Locate the cell with the specified text and output its [X, Y] center coordinate. 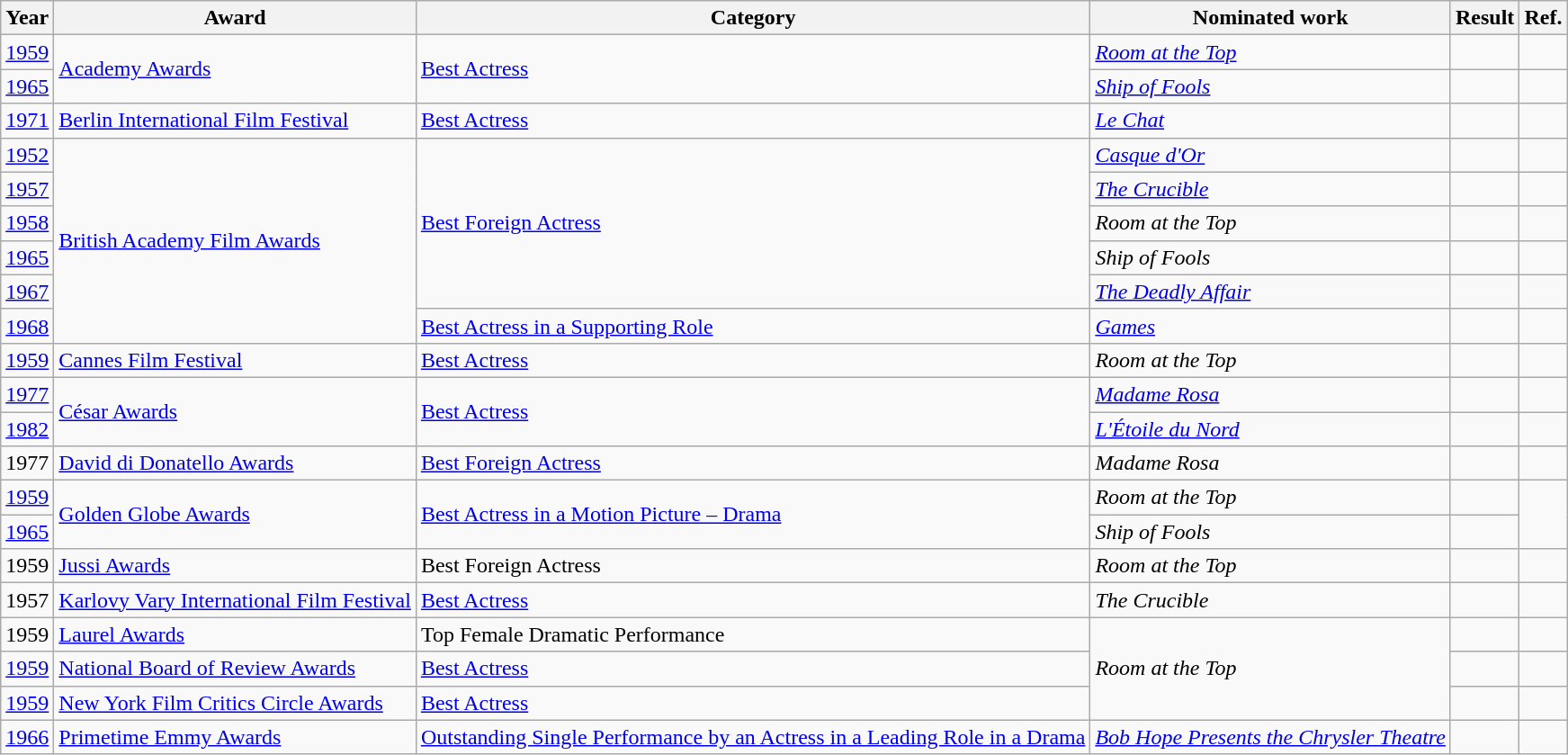
Primetime Emmy Awards [236, 737]
Games [1270, 326]
1966 [27, 737]
1958 [27, 223]
1968 [27, 326]
Academy Awards [236, 69]
César Awards [236, 411]
1967 [27, 292]
National Board of Review Awards [236, 669]
Jussi Awards [236, 566]
Casque d'Or [1270, 155]
Category [753, 18]
Ref. [1544, 18]
Top Female Dramatic Performance [753, 634]
1971 [27, 121]
Berlin International Film Festival [236, 121]
Bob Hope Presents the Chrysler Theatre [1270, 737]
L'Étoile du Nord [1270, 429]
Year [27, 18]
Nominated work [1270, 18]
Karlovy Vary International Film Festival [236, 600]
Cannes Film Festival [236, 360]
Best Actress in a Motion Picture – Drama [753, 515]
1952 [27, 155]
New York Film Critics Circle Awards [236, 703]
1982 [27, 429]
David di Donatello Awards [236, 463]
Award [236, 18]
Best Actress in a Supporting Role [753, 326]
British Academy Film Awards [236, 240]
Outstanding Single Performance by an Actress in a Leading Role in a Drama [753, 737]
Le Chat [1270, 121]
Result [1484, 18]
Laurel Awards [236, 634]
The Deadly Affair [1270, 292]
Golden Globe Awards [236, 515]
